Search for the cell housing the specified text and yield its [X, Y] center coordinate. 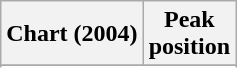
Chart (2004) [72, 34]
Peakposition [189, 34]
